Extract the [X, Y] coordinate from the center of the cell holding the provided text.  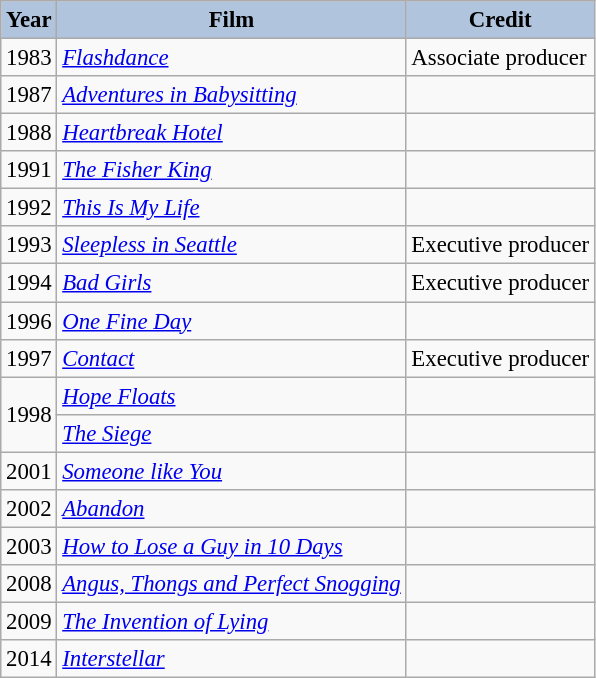
The Invention of Lying [232, 621]
Interstellar [232, 659]
Bad Girls [232, 283]
1983 [29, 58]
Angus, Thongs and Perfect Snogging [232, 584]
Year [29, 20]
1988 [29, 133]
Film [232, 20]
1997 [29, 358]
1994 [29, 283]
Adventures in Babysitting [232, 95]
The Fisher King [232, 170]
Someone like You [232, 471]
1992 [29, 208]
1996 [29, 321]
2003 [29, 546]
1998 [29, 414]
The Siege [232, 433]
1993 [29, 245]
Contact [232, 358]
Abandon [232, 509]
1991 [29, 170]
How to Lose a Guy in 10 Days [232, 546]
2001 [29, 471]
Hope Floats [232, 396]
One Fine Day [232, 321]
2002 [29, 509]
2008 [29, 584]
2009 [29, 621]
This Is My Life [232, 208]
1987 [29, 95]
2014 [29, 659]
Flashdance [232, 58]
Associate producer [500, 58]
Heartbreak Hotel [232, 133]
Sleepless in Seattle [232, 245]
Credit [500, 20]
